Detect which cell encompasses the target text, then output its [X, Y] center coordinate. 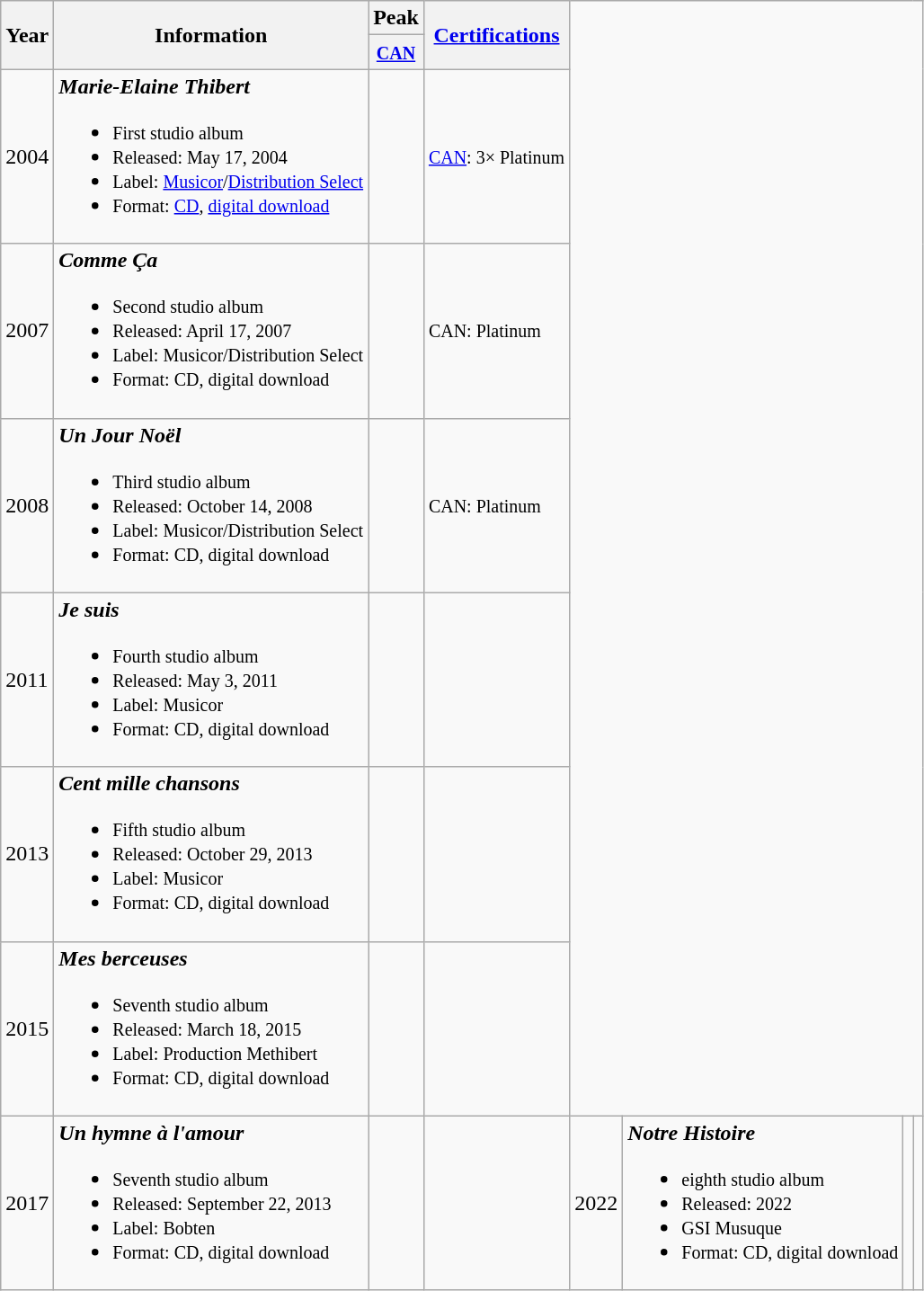
Cent mille chansonsFifth studio albumReleased: October 29, 2013Label: MusicorFormat: CD, digital download [211, 854]
Un hymne à l'amourSeventh studio albumReleased: September 22, 2013Label: BobtenFormat: CD, digital download [211, 1203]
Information [211, 35]
Peak [396, 18]
2022 [597, 1203]
Comme ÇaSecond studio albumReleased: April 17, 2007Label: Musicor/Distribution SelectFormat: CD, digital download [211, 331]
2017 [27, 1203]
CAN: 3× Platinum [496, 156]
Marie-Elaine ThibertFirst studio albumReleased: May 17, 2004Label: Musicor/Distribution SelectFormat: CD, digital download [211, 156]
Certifications [496, 35]
Notre Histoireeighth studio albumReleased: 2022GSI MusuqueFormat: CD, digital download [763, 1203]
2004 [27, 156]
2013 [27, 854]
2007 [27, 331]
2008 [27, 505]
CAN [396, 52]
2011 [27, 680]
Year [27, 35]
Je suisFourth studio albumReleased: May 3, 2011Label: MusicorFormat: CD, digital download [211, 680]
Mes berceusesSeventh studio albumReleased: March 18, 2015Label: Production MethibertFormat: CD, digital download [211, 1028]
2015 [27, 1028]
Un Jour NoëlThird studio albumReleased: October 14, 2008Label: Musicor/Distribution SelectFormat: CD, digital download [211, 505]
